Capture the cell that displays the provided text and extract its (X, Y) central coordinate. 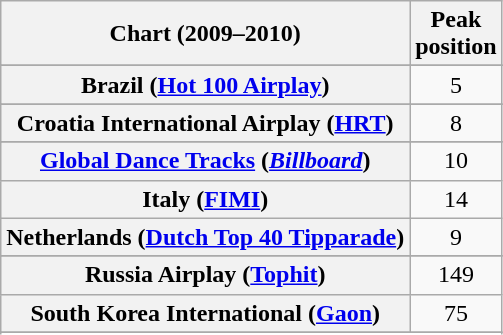
9 (456, 237)
South Korea International (Gaon) (206, 313)
Global Dance Tracks (Billboard) (206, 161)
Russia Airplay (Tophit) (206, 275)
149 (456, 275)
Chart (2009–2010) (206, 34)
10 (456, 161)
Italy (FIMI) (206, 199)
Netherlands (Dutch Top 40 Tipparade) (206, 237)
14 (456, 199)
Croatia International Airplay (HRT) (206, 123)
75 (456, 313)
8 (456, 123)
5 (456, 85)
Peakposition (456, 34)
Brazil (Hot 100 Airplay) (206, 85)
